Output the [X, Y] coordinate of the center of the cell containing the given text.  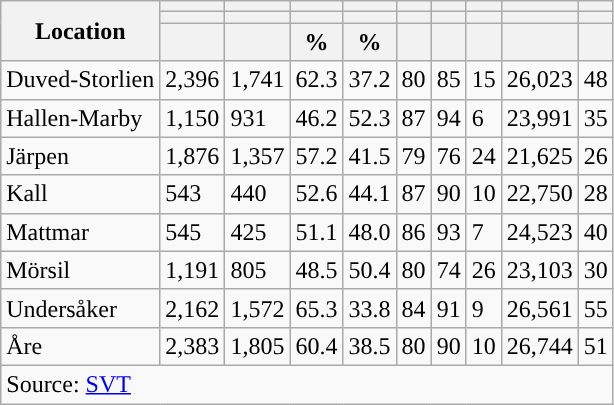
35 [596, 118]
52.6 [316, 194]
7 [484, 232]
26,561 [540, 308]
1,805 [258, 346]
Kall [80, 194]
93 [448, 232]
15 [484, 80]
48.0 [370, 232]
52.3 [370, 118]
91 [448, 308]
55 [596, 308]
1,357 [258, 156]
21,625 [540, 156]
Mattmar [80, 232]
805 [258, 270]
30 [596, 270]
79 [414, 156]
1,191 [192, 270]
84 [414, 308]
23,103 [540, 270]
40 [596, 232]
38.5 [370, 346]
60.4 [316, 346]
51 [596, 346]
46.2 [316, 118]
22,750 [540, 194]
440 [258, 194]
1,741 [258, 80]
50.4 [370, 270]
Undersåker [80, 308]
9 [484, 308]
Duved-Storlien [80, 80]
48.5 [316, 270]
41.5 [370, 156]
Location [80, 31]
2,162 [192, 308]
1,876 [192, 156]
6 [484, 118]
62.3 [316, 80]
931 [258, 118]
23,991 [540, 118]
44.1 [370, 194]
57.2 [316, 156]
Åre [80, 346]
86 [414, 232]
37.2 [370, 80]
26,744 [540, 346]
24 [484, 156]
85 [448, 80]
2,396 [192, 80]
74 [448, 270]
1,572 [258, 308]
2,383 [192, 346]
543 [192, 194]
425 [258, 232]
Järpen [80, 156]
26,023 [540, 80]
Mörsil [80, 270]
Source: SVT [308, 384]
24,523 [540, 232]
1,150 [192, 118]
65.3 [316, 308]
76 [448, 156]
48 [596, 80]
545 [192, 232]
Hallen-Marby [80, 118]
33.8 [370, 308]
28 [596, 194]
51.1 [316, 232]
94 [448, 118]
